Extract the [x, y] coordinate from the center of the cell holding the provided text.  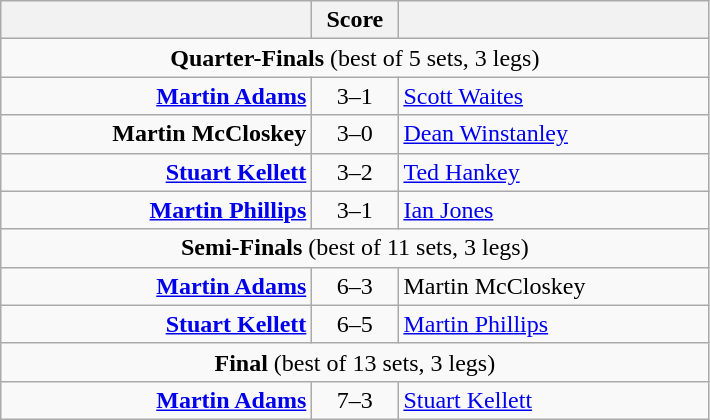
Scott Waites [554, 96]
3–0 [355, 134]
Ted Hankey [554, 172]
6–3 [355, 286]
Dean Winstanley [554, 134]
6–5 [355, 324]
Quarter-Finals (best of 5 sets, 3 legs) [355, 58]
Final (best of 13 sets, 3 legs) [355, 362]
Semi-Finals (best of 11 sets, 3 legs) [355, 248]
Ian Jones [554, 210]
7–3 [355, 400]
3–2 [355, 172]
Score [355, 20]
